Determine the (x, y) coordinate at the center of the cell enclosing the given text.  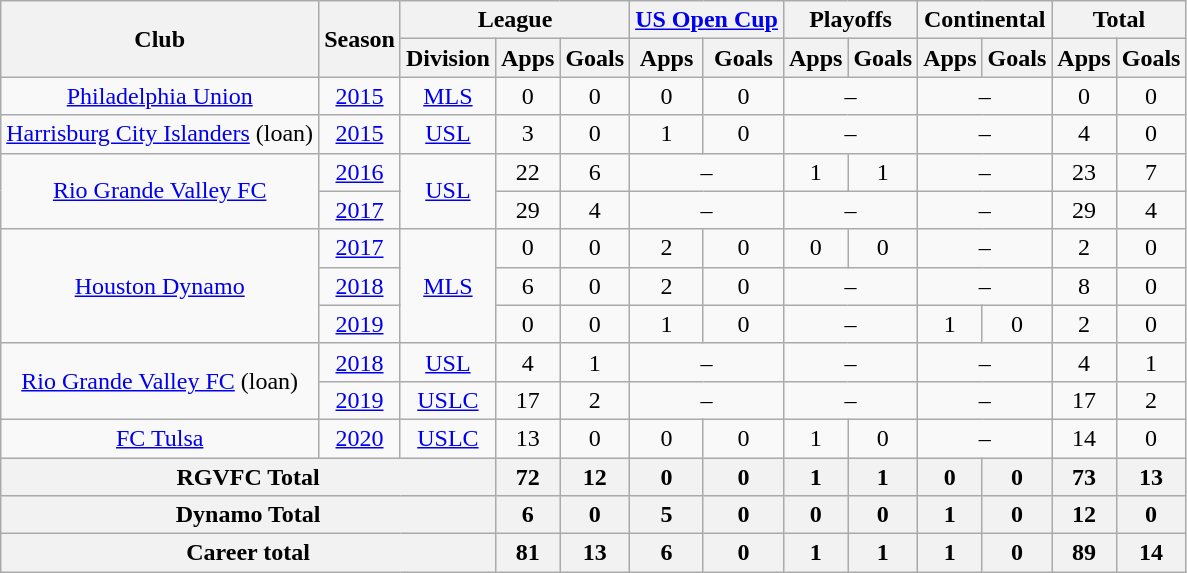
Total (1119, 20)
Houston Dynamo (160, 286)
Playoffs (850, 20)
Division (448, 58)
5 (667, 515)
Dynamo Total (248, 515)
Rio Grande Valley FC (loan) (160, 381)
8 (1084, 286)
72 (527, 477)
22 (527, 172)
RGVFC Total (248, 477)
73 (1084, 477)
Continental (985, 20)
League (514, 20)
2020 (360, 438)
23 (1084, 172)
Club (160, 39)
3 (527, 134)
Harrisburg City Islanders (loan) (160, 134)
Career total (248, 553)
2016 (360, 172)
7 (1151, 172)
81 (527, 553)
Rio Grande Valley FC (160, 191)
FC Tulsa (160, 438)
Philadelphia Union (160, 96)
89 (1084, 553)
Season (360, 39)
US Open Cup (707, 20)
